Find where the given text appears and provide that cell's center as [x, y] coordinate. 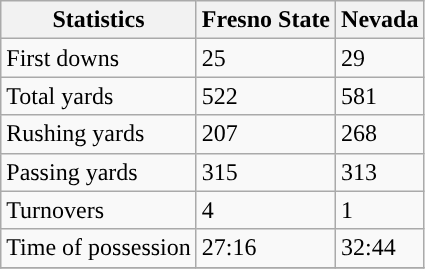
Statistics [99, 20]
581 [380, 96]
268 [380, 134]
25 [266, 58]
313 [380, 172]
Time of possession [99, 248]
First downs [99, 58]
Fresno State [266, 20]
207 [266, 134]
Total yards [99, 96]
1 [380, 210]
Turnovers [99, 210]
29 [380, 58]
Nevada [380, 20]
315 [266, 172]
Rushing yards [99, 134]
32:44 [380, 248]
522 [266, 96]
27:16 [266, 248]
Passing yards [99, 172]
4 [266, 210]
